Return (x, y) of the center of cell containing provided text 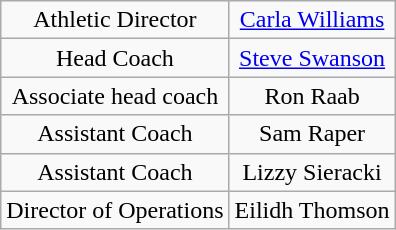
Eilidh Thomson (312, 210)
Athletic Director (115, 20)
Head Coach (115, 58)
Carla Williams (312, 20)
Associate head coach (115, 96)
Ron Raab (312, 96)
Director of Operations (115, 210)
Lizzy Sieracki (312, 172)
Steve Swanson (312, 58)
Sam Raper (312, 134)
